Detect which cell encompasses the target text, then output its [x, y] center coordinate. 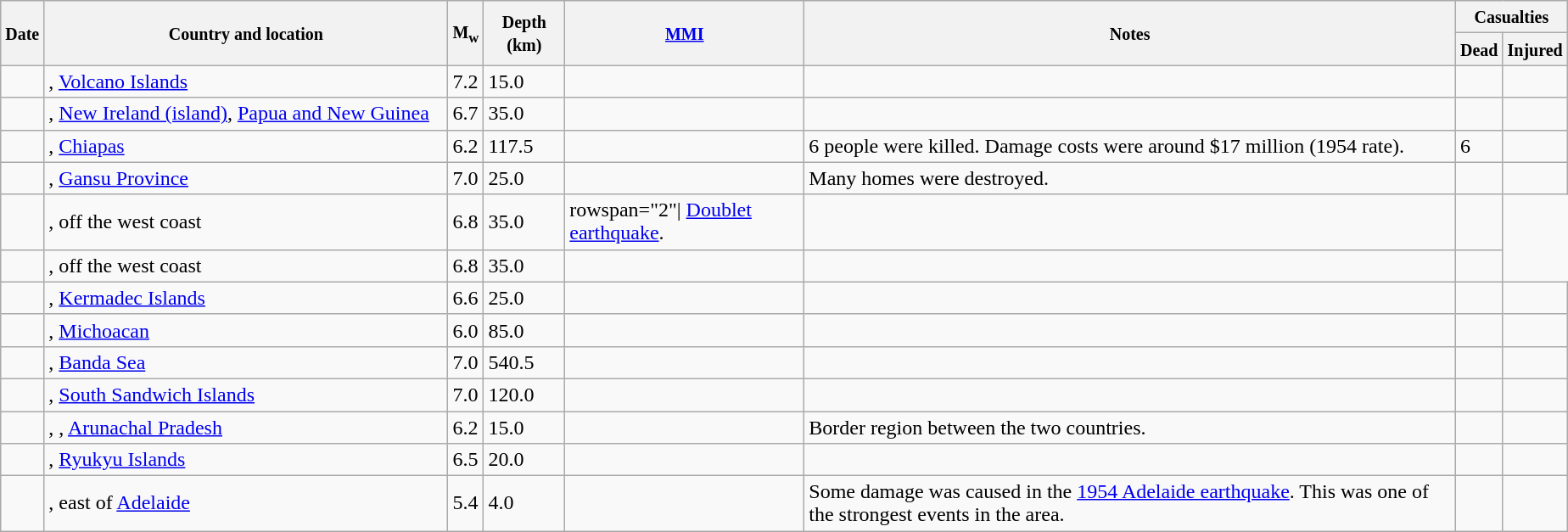
, Volcano Islands [246, 81]
Dead [1479, 49]
, Michoacan [246, 330]
Mw [466, 33]
, South Sandwich Islands [246, 395]
6.6 [466, 298]
6 [1479, 146]
Casualties [1511, 17]
4.0 [524, 504]
, Kermadec Islands [246, 298]
, Chiapas [246, 146]
, Ryukyu Islands [246, 460]
Many homes were destroyed. [1130, 178]
, , Arunachal Pradesh [246, 427]
Some damage was caused in the 1954 Adelaide earthquake. This was one of the strongest events in the area. [1130, 504]
, Gansu Province [246, 178]
117.5 [524, 146]
6.7 [466, 114]
7.2 [466, 81]
rowspan="2"| Doublet earthquake. [685, 222]
120.0 [524, 395]
85.0 [524, 330]
540.5 [524, 362]
, east of Adelaide [246, 504]
6 people were killed. Damage costs were around $17 million (1954 rate). [1130, 146]
5.4 [466, 504]
MMI [685, 33]
, New Ireland (island), Papua and New Guinea [246, 114]
Injured [1535, 49]
6.5 [466, 460]
Border region between the two countries. [1130, 427]
20.0 [524, 460]
Country and location [246, 33]
Depth (km) [524, 33]
, Banda Sea [246, 362]
Notes [1130, 33]
Date [22, 33]
6.0 [466, 330]
